Search for the cell housing the specified text and yield its (x, y) center coordinate. 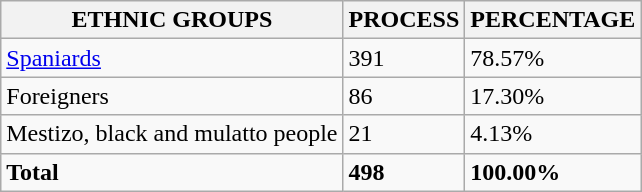
Mestizo, black and mulatto people (172, 134)
Spaniards (172, 58)
17.30% (553, 96)
100.00% (553, 172)
498 (404, 172)
Total (172, 172)
PERCENTAGE (553, 20)
Foreigners (172, 96)
ETHNIC GROUPS (172, 20)
78.57% (553, 58)
391 (404, 58)
21 (404, 134)
4.13% (553, 134)
86 (404, 96)
PROCESS (404, 20)
